Locate the cell with the specified text and output its (x, y) center coordinate. 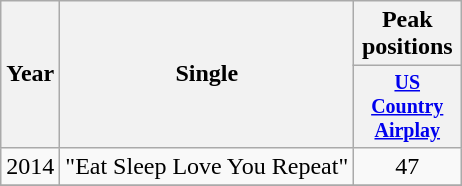
Peak positions (408, 34)
Single (207, 74)
Year (30, 74)
2014 (30, 166)
47 (408, 166)
"Eat Sleep Love You Repeat" (207, 166)
US Country Airplay (408, 106)
